Output the [X, Y] coordinate of the center of the cell containing the given text.  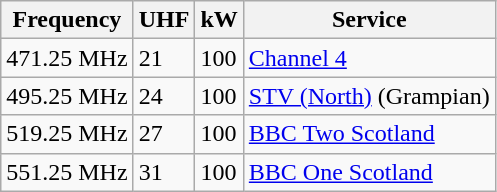
Service [369, 20]
519.25 MHz [67, 134]
kW [219, 20]
551.25 MHz [67, 172]
UHF [164, 20]
27 [164, 134]
BBC Two Scotland [369, 134]
21 [164, 58]
Channel 4 [369, 58]
24 [164, 96]
STV (North) (Grampian) [369, 96]
471.25 MHz [67, 58]
Frequency [67, 20]
BBC One Scotland [369, 172]
31 [164, 172]
495.25 MHz [67, 96]
